Determine the (x, y) coordinate at the center of the cell enclosing the given text.  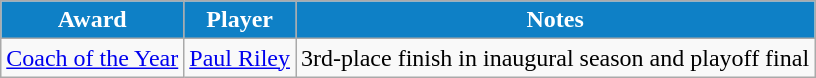
Coach of the Year (92, 58)
3rd-place finish in inaugural season and playoff final (556, 58)
Award (92, 20)
Player (240, 20)
Paul Riley (240, 58)
Notes (556, 20)
